Search for the cell housing the specified text and yield its (x, y) center coordinate. 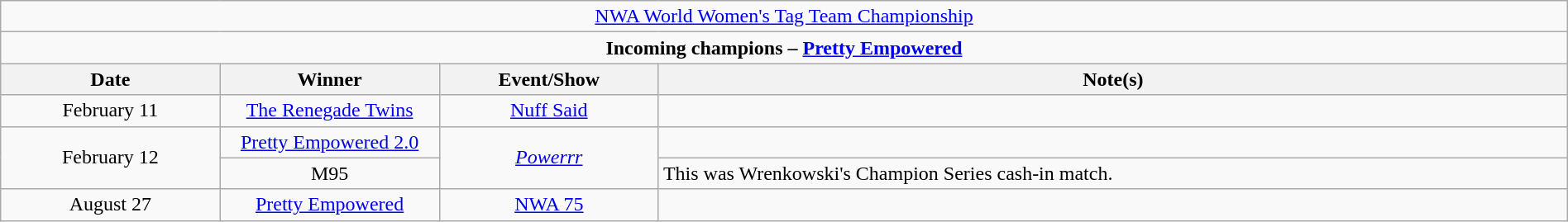
Pretty Empowered (329, 205)
Pretty Empowered 2.0 (329, 142)
February 11 (111, 111)
M95 (329, 173)
The Renegade Twins (329, 111)
Incoming champions – Pretty Empowered (784, 48)
Note(s) (1113, 79)
Winner (329, 79)
NWA 75 (549, 205)
This was Wrenkowski's Champion Series cash-in match. (1113, 173)
Nuff Said (549, 111)
Date (111, 79)
Powerrr (549, 158)
August 27 (111, 205)
NWA World Women's Tag Team Championship (784, 17)
Event/Show (549, 79)
February 12 (111, 158)
